Output the (X, Y) coordinate of the center of the cell containing the given text.  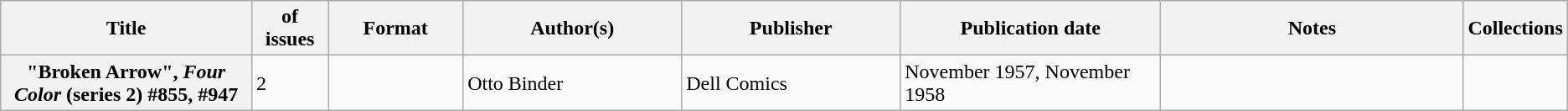
Otto Binder (573, 82)
Format (395, 29)
Collections (1515, 29)
2 (290, 82)
Notes (1312, 29)
of issues (290, 29)
"Broken Arrow", Four Color (series 2) #855, #947 (126, 82)
Publisher (791, 29)
Author(s) (573, 29)
Publication date (1030, 29)
Title (126, 29)
Dell Comics (791, 82)
November 1957, November 1958 (1030, 82)
